Locate the cell with the specified text and output its [X, Y] center coordinate. 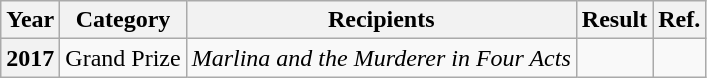
Result [614, 20]
Category [123, 20]
Ref. [680, 20]
Marlina and the Murderer in Four Acts [381, 58]
Recipients [381, 20]
2017 [30, 58]
Grand Prize [123, 58]
Year [30, 20]
